Extract the (x, y) coordinate from the center of the cell holding the provided text.  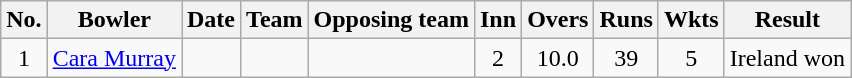
Ireland won (787, 58)
5 (691, 58)
2 (498, 58)
Runs (626, 20)
Bowler (114, 20)
Wkts (691, 20)
Team (275, 20)
Cara Murray (114, 58)
Opposing team (391, 20)
39 (626, 58)
10.0 (558, 58)
Overs (558, 20)
Inn (498, 20)
1 (24, 58)
Result (787, 20)
Date (212, 20)
No. (24, 20)
